Determine the [x, y] coordinate at the center of the cell enclosing the given text.  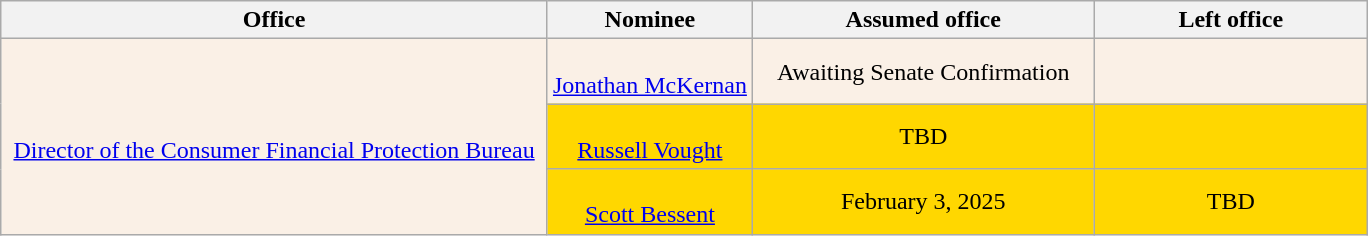
Russell Vought [650, 136]
Nominee [650, 20]
Office [274, 20]
Director of the Consumer Financial Protection Bureau [274, 136]
Scott Bessent [650, 202]
Awaiting Senate Confirmation [923, 72]
Jonathan McKernan [650, 72]
February 3, 2025 [923, 202]
Left office [1230, 20]
Assumed office [923, 20]
